Extract the (x, y) coordinate from the center of the cell holding the provided text.  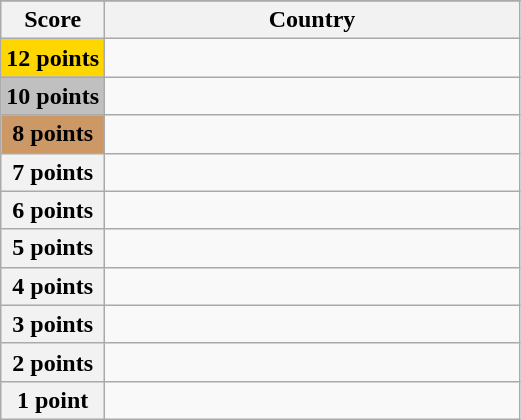
2 points (53, 362)
3 points (53, 324)
4 points (53, 286)
6 points (53, 210)
10 points (53, 96)
5 points (53, 248)
8 points (53, 134)
1 point (53, 400)
12 points (53, 58)
Country (312, 20)
7 points (53, 172)
Score (53, 20)
